Extract the (x, y) coordinate from the center of the cell holding the provided text.  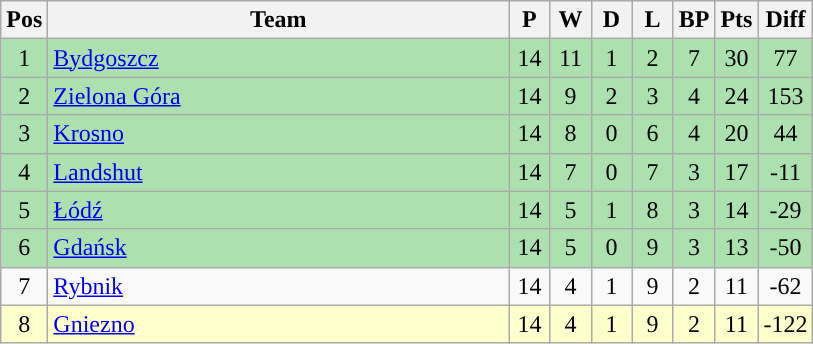
44 (786, 134)
20 (736, 134)
77 (786, 58)
Łódź (278, 210)
Diff (786, 20)
Zielona Góra (278, 96)
30 (736, 58)
Gniezno (278, 324)
-11 (786, 172)
24 (736, 96)
Krosno (278, 134)
-122 (786, 324)
Pts (736, 20)
Landshut (278, 172)
P (530, 20)
17 (736, 172)
Team (278, 20)
13 (736, 248)
-50 (786, 248)
-62 (786, 286)
Bydgoszcz (278, 58)
BP (694, 20)
-29 (786, 210)
153 (786, 96)
D (612, 20)
L (652, 20)
Pos (24, 20)
Rybnik (278, 286)
Gdańsk (278, 248)
W (570, 20)
